Search for the cell housing the specified text and yield its [X, Y] center coordinate. 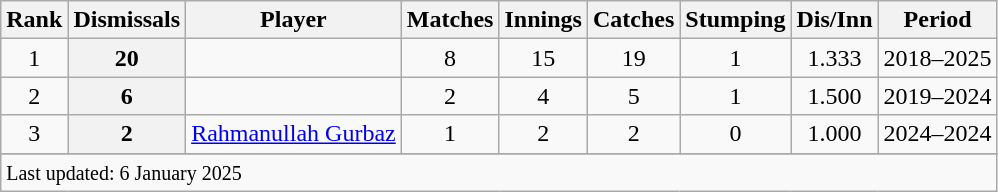
2024–2024 [938, 134]
Player [294, 20]
3 [34, 134]
1.000 [834, 134]
6 [127, 96]
Last updated: 6 January 2025 [499, 172]
Rahmanullah Gurbaz [294, 134]
8 [450, 58]
2019–2024 [938, 96]
Matches [450, 20]
19 [633, 58]
Period [938, 20]
4 [543, 96]
2018–2025 [938, 58]
Innings [543, 20]
0 [736, 134]
Rank [34, 20]
20 [127, 58]
15 [543, 58]
Stumping [736, 20]
5 [633, 96]
Dismissals [127, 20]
Catches [633, 20]
Dis/Inn [834, 20]
1.500 [834, 96]
1.333 [834, 58]
